Identify which cell holds the provided text, then report its [x, y] central coordinate. 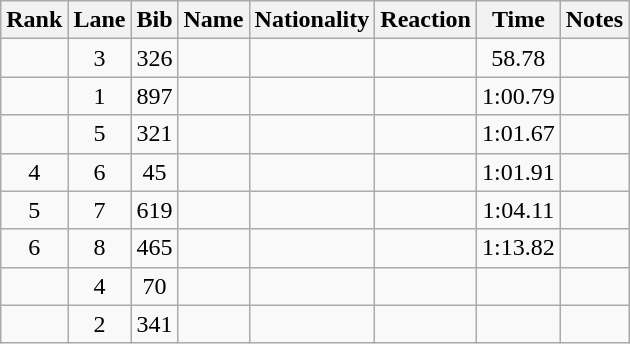
Reaction [426, 20]
8 [100, 248]
Nationality [312, 20]
Notes [594, 20]
45 [154, 172]
Bib [154, 20]
321 [154, 134]
58.78 [519, 58]
Lane [100, 20]
Time [519, 20]
1:04.11 [519, 210]
7 [100, 210]
70 [154, 286]
Name [214, 20]
1:13.82 [519, 248]
326 [154, 58]
897 [154, 96]
1:01.67 [519, 134]
Rank [34, 20]
3 [100, 58]
2 [100, 324]
465 [154, 248]
619 [154, 210]
1 [100, 96]
1:00.79 [519, 96]
341 [154, 324]
1:01.91 [519, 172]
